Identify which cell holds the provided text, then report its (X, Y) central coordinate. 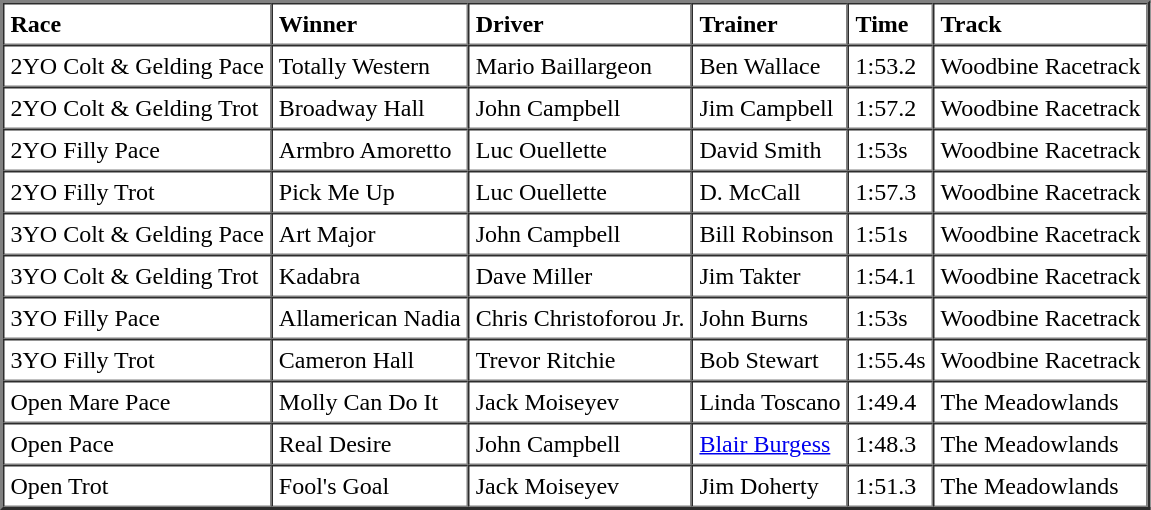
Driver (580, 24)
Open Mare Pace (137, 402)
2YO Colt & Gelding Trot (137, 108)
Kadabra (370, 276)
2YO Filly Pace (137, 150)
Trainer (770, 24)
Jim Doherty (770, 486)
David Smith (770, 150)
Time (890, 24)
1:51s (890, 234)
Fool's Goal (370, 486)
Trevor Ritchie (580, 360)
Race (137, 24)
Blair Burgess (770, 444)
2YO Filly Trot (137, 192)
Open Pace (137, 444)
Mario Baillargeon (580, 66)
Broadway Hall (370, 108)
1:57.2 (890, 108)
Winner (370, 24)
Real Desire (370, 444)
Jim Takter (770, 276)
Bill Robinson (770, 234)
Totally Western (370, 66)
D. McCall (770, 192)
3YO Filly Trot (137, 360)
Chris Christoforou Jr. (580, 318)
Linda Toscano (770, 402)
Dave Miller (580, 276)
Jim Campbell (770, 108)
1:53.2 (890, 66)
1:48.3 (890, 444)
Armbro Amoretto (370, 150)
1:55.4s (890, 360)
Art Major (370, 234)
1:54.1 (890, 276)
3YO Colt & Gelding Pace (137, 234)
Open Trot (137, 486)
Molly Can Do It (370, 402)
Ben Wallace (770, 66)
2YO Colt & Gelding Pace (137, 66)
Pick Me Up (370, 192)
John Burns (770, 318)
Bob Stewart (770, 360)
Track (1040, 24)
1:51.3 (890, 486)
3YO Colt & Gelding Trot (137, 276)
1:57.3 (890, 192)
Cameron Hall (370, 360)
3YO Filly Pace (137, 318)
1:49.4 (890, 402)
Allamerican Nadia (370, 318)
